From the cell containing the given text, extract its center point as (x, y) coordinate. 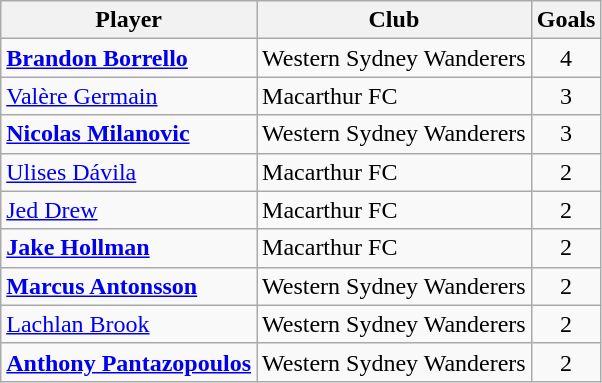
Brandon Borrello (129, 58)
Marcus Antonsson (129, 286)
4 (566, 58)
Jake Hollman (129, 248)
Lachlan Brook (129, 324)
Jed Drew (129, 210)
Player (129, 20)
Ulises Dávila (129, 172)
Nicolas Milanovic (129, 134)
Club (394, 20)
Valère Germain (129, 96)
Goals (566, 20)
Anthony Pantazopoulos (129, 362)
